From the cell containing the given text, extract its center point as [x, y] coordinate. 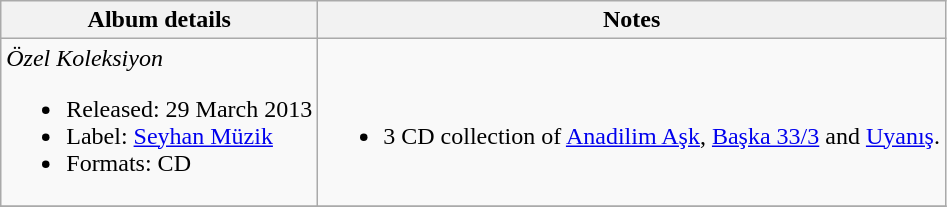
Özel KoleksiyonReleased: 29 March 2013Label: Seyhan MüzikFormats: CD [160, 122]
Notes [632, 20]
Album details [160, 20]
3 CD collection of Anadilim Aşk, Başka 33/3 and Uyanış. [632, 122]
